Return [x, y] of the center of cell containing provided text 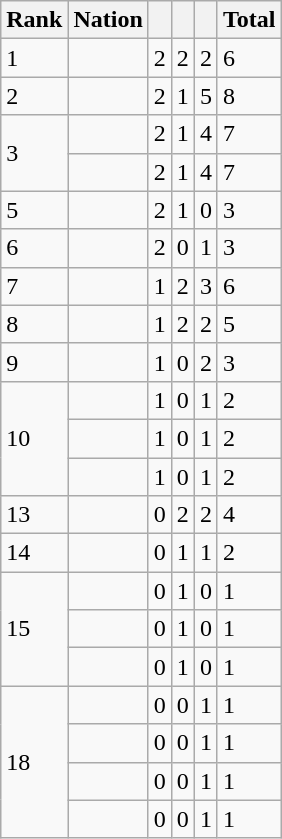
Rank [34, 20]
15 [34, 629]
Total [249, 20]
14 [34, 553]
Nation [108, 20]
9 [34, 362]
10 [34, 438]
13 [34, 515]
18 [34, 762]
